Provide the [X, Y] coordinate of the cell's center where the given text is located.  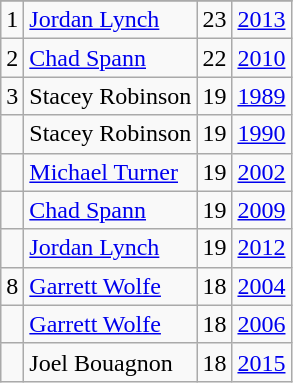
2006 [262, 324]
2015 [262, 362]
2009 [262, 210]
2 [12, 58]
22 [214, 58]
23 [214, 20]
3 [12, 96]
8 [12, 286]
2002 [262, 172]
1990 [262, 134]
Joel Bouagnon [110, 362]
2012 [262, 248]
1 [12, 20]
Michael Turner [110, 172]
2010 [262, 58]
2004 [262, 286]
2013 [262, 20]
1989 [262, 96]
